Output the (x, y) coordinate of the center of the cell containing the given text.  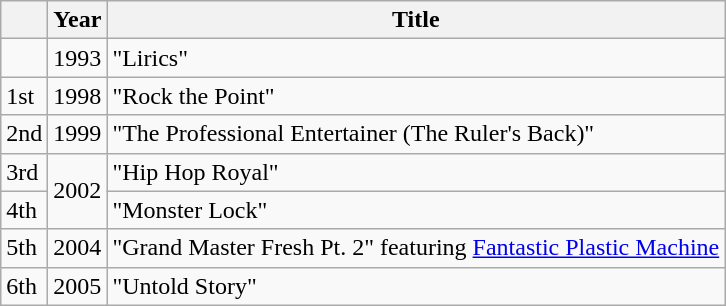
"Hip Hop Royal" (416, 172)
"Monster Lock" (416, 210)
2004 (78, 248)
2nd (24, 134)
Year (78, 20)
1999 (78, 134)
2005 (78, 286)
"The Professional Entertainer (The Ruler's Back)" (416, 134)
1998 (78, 96)
"Grand Master Fresh Pt. 2" featuring Fantastic Plastic Machine (416, 248)
3rd (24, 172)
2002 (78, 191)
4th (24, 210)
Title (416, 20)
"Untold Story" (416, 286)
"Lirics" (416, 58)
6th (24, 286)
1st (24, 96)
5th (24, 248)
1993 (78, 58)
"Rock the Point" (416, 96)
